Scan for the cell matching the given text and deliver its (X, Y) coordinate at center. 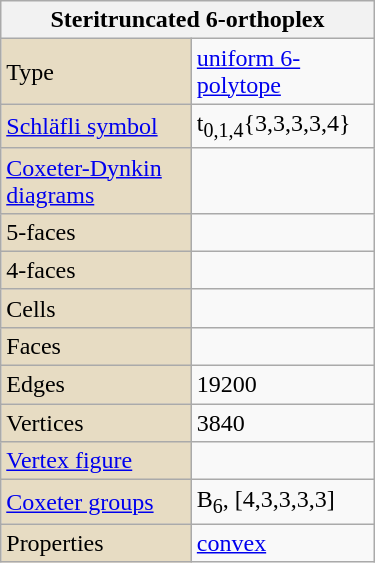
B6, [4,3,3,3,3] (282, 502)
Steritruncated 6-orthoplex (188, 20)
convex (282, 543)
Coxeter groups (96, 502)
t0,1,4{3,3,3,3,4} (282, 126)
uniform 6-polytope (282, 72)
Properties (96, 543)
Cells (96, 308)
Type (96, 72)
5-faces (96, 232)
4-faces (96, 270)
Faces (96, 346)
3840 (282, 423)
Schläfli symbol (96, 126)
Coxeter-Dynkin diagrams (96, 180)
Vertex figure (96, 461)
Edges (96, 385)
19200 (282, 385)
Vertices (96, 423)
